Scan for the cell matching the given text and deliver its [X, Y] coordinate at center. 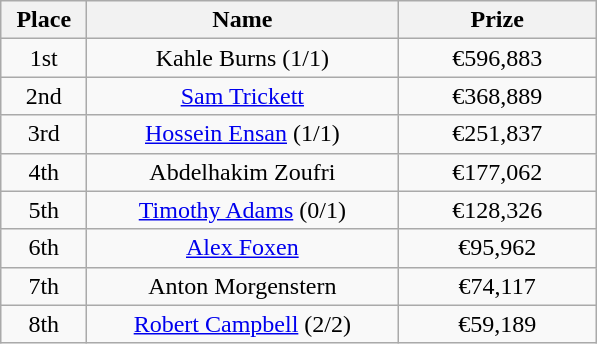
Timothy Adams (0/1) [242, 210]
Hossein Ensan (1/1) [242, 134]
Name [242, 20]
Robert Campbell (2/2) [242, 324]
2nd [44, 96]
€128,326 [498, 210]
Kahle Burns (1/1) [242, 58]
8th [44, 324]
€59,189 [498, 324]
7th [44, 286]
€95,962 [498, 248]
6th [44, 248]
Abdelhakim Zoufri [242, 172]
4th [44, 172]
1st [44, 58]
€368,889 [498, 96]
Prize [498, 20]
Sam Trickett [242, 96]
5th [44, 210]
Anton Morgenstern [242, 286]
Alex Foxen [242, 248]
€177,062 [498, 172]
3rd [44, 134]
Place [44, 20]
€74,117 [498, 286]
€251,837 [498, 134]
€596,883 [498, 58]
